Detect which cell encompasses the target text, then output its [X, Y] center coordinate. 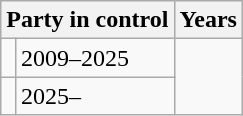
2009–2025 [94, 58]
Party in control [88, 20]
2025– [94, 96]
Years [208, 20]
